Find where the given text appears and provide that cell's center as [X, Y] coordinate. 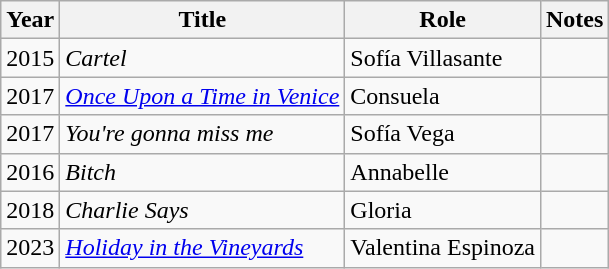
2016 [30, 172]
Gloria [443, 210]
2023 [30, 248]
Sofía Villasante [443, 58]
Title [202, 20]
Role [443, 20]
Sofía Vega [443, 134]
Consuela [443, 96]
2015 [30, 58]
Holiday in the Vineyards [202, 248]
Cartel [202, 58]
Bitch [202, 172]
Valentina Espinoza [443, 248]
You're gonna miss me [202, 134]
Once Upon a Time in Venice [202, 96]
Charlie Says [202, 210]
Notes [574, 20]
Annabelle [443, 172]
2018 [30, 210]
Year [30, 20]
